Return the [X, Y] coordinate for the center point of the cell that contains the specified text.  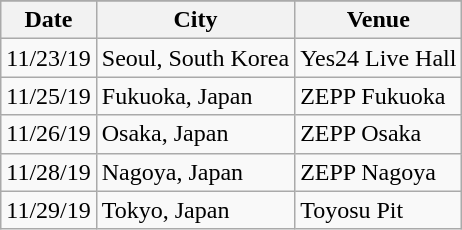
Toyosu Pit [378, 210]
11/25/19 [49, 96]
Fukuoka, Japan [195, 96]
11/26/19 [49, 134]
11/29/19 [49, 210]
City [195, 20]
Venue [378, 20]
Seoul, South Korea [195, 58]
ZEPP Fukuoka [378, 96]
11/28/19 [49, 172]
11/23/19 [49, 58]
Date [49, 20]
Nagoya, Japan [195, 172]
Tokyo, Japan [195, 210]
Osaka, Japan [195, 134]
ZEPP Osaka [378, 134]
Yes24 Live Hall [378, 58]
ZEPP Nagoya [378, 172]
